Locate the cell with the specified text and output its (x, y) center coordinate. 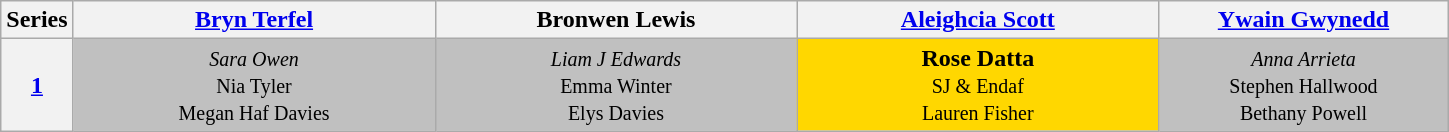
Bronwen Lewis (616, 20)
Bryn Terfel (254, 20)
Rose DattaSJ & EndafLauren Fisher (978, 85)
Aleighcia Scott (978, 20)
Ywain Gwynedd (1304, 20)
Sara OwenNia TylerMegan Haf Davies (254, 85)
Series (37, 20)
1 (37, 85)
Anna ArrietaStephen HallwoodBethany Powell (1304, 85)
Liam J EdwardsEmma WinterElys Davies (616, 85)
